Scan for the cell matching the given text and deliver its [X, Y] coordinate at center. 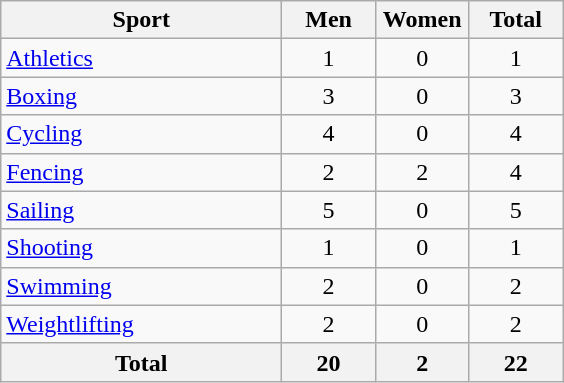
Sailing [142, 210]
20 [329, 362]
Cycling [142, 134]
22 [516, 362]
Athletics [142, 58]
Women [422, 20]
Fencing [142, 172]
Swimming [142, 286]
Shooting [142, 248]
Weightlifting [142, 324]
Men [329, 20]
Boxing [142, 96]
Sport [142, 20]
